Return (X, Y) of the center of cell containing provided text 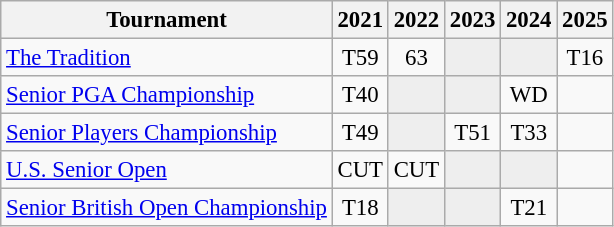
T21 (529, 208)
T40 (360, 95)
2022 (416, 20)
2023 (472, 20)
Senior PGA Championship (166, 95)
T59 (360, 58)
The Tradition (166, 58)
Senior Players Championship (166, 133)
63 (416, 58)
T51 (472, 133)
T33 (529, 133)
T49 (360, 133)
Tournament (166, 20)
T18 (360, 208)
2025 (585, 20)
2021 (360, 20)
WD (529, 95)
T16 (585, 58)
2024 (529, 20)
U.S. Senior Open (166, 170)
Senior British Open Championship (166, 208)
